Scan for the cell matching the given text and deliver its (x, y) coordinate at center. 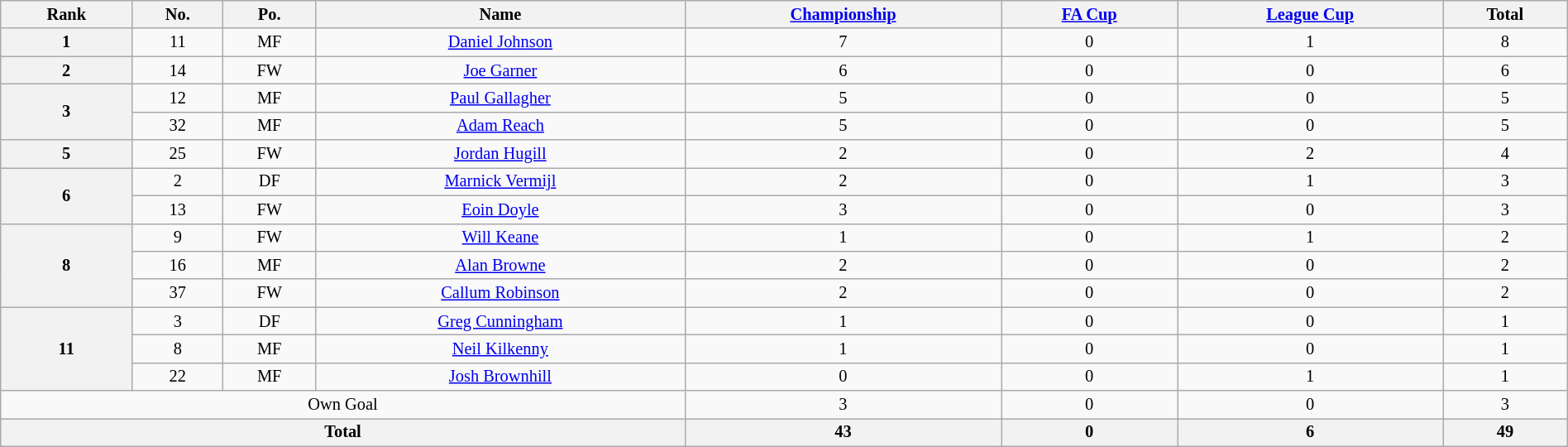
Eoin Doyle (501, 209)
Will Keane (501, 238)
Callum Robinson (501, 293)
7 (843, 42)
Rank (66, 14)
25 (178, 154)
Greg Cunningham (501, 321)
Name (501, 14)
12 (178, 98)
49 (1505, 432)
Daniel Johnson (501, 42)
14 (178, 70)
Own Goal (342, 405)
9 (178, 238)
13 (178, 209)
Josh Brownhill (501, 377)
22 (178, 377)
League Cup (1310, 14)
Neil Kilkenny (501, 348)
16 (178, 265)
Jordan Hugill (501, 154)
Po. (270, 14)
43 (843, 432)
Joe Garner (501, 70)
No. (178, 14)
Paul Gallagher (501, 98)
FA Cup (1090, 14)
Adam Reach (501, 126)
Alan Browne (501, 265)
Marnick Vermijl (501, 181)
Championship (843, 14)
4 (1505, 154)
32 (178, 126)
37 (178, 293)
